Output the (x, y) coordinate of the center of the cell containing the given text.  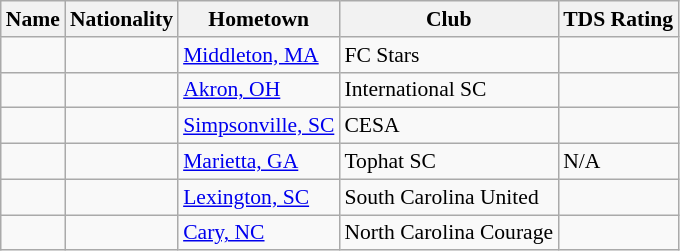
Hometown (258, 19)
Club (448, 19)
Simpsonville, SC (258, 126)
Tophat SC (448, 162)
International SC (448, 90)
Middleton, MA (258, 55)
TDS Rating (618, 19)
Name (33, 19)
Lexington, SC (258, 197)
Cary, NC (258, 233)
South Carolina United (448, 197)
FC Stars (448, 55)
Marietta, GA (258, 162)
CESA (448, 126)
Akron, OH (258, 90)
Nationality (122, 19)
North Carolina Courage (448, 233)
N/A (618, 162)
